Extract the (X, Y) coordinate from the center of the cell holding the provided text.  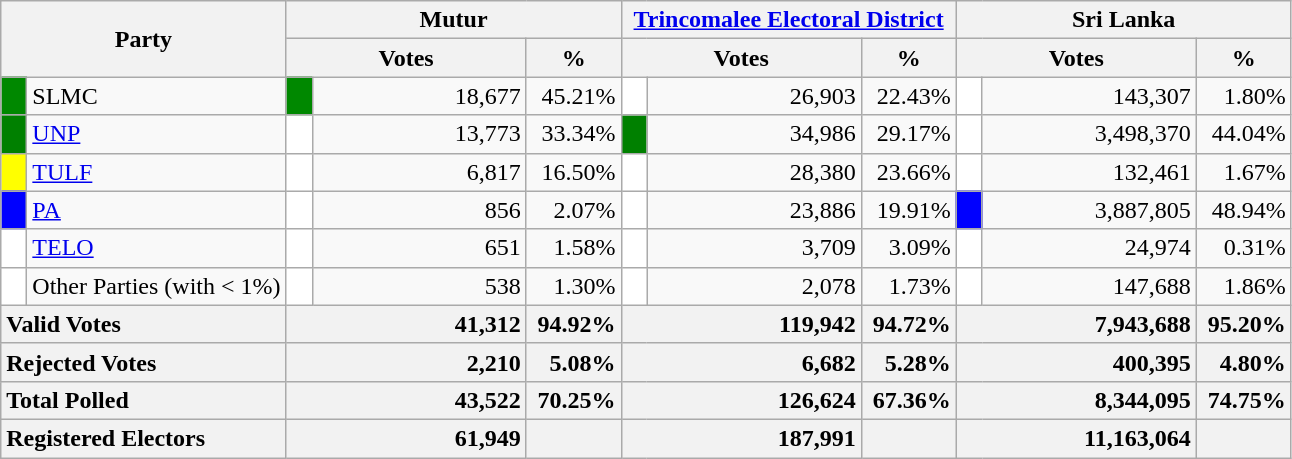
0.31% (1244, 248)
16.50% (574, 172)
132,461 (1089, 172)
TULF (156, 172)
3,709 (754, 248)
1.86% (1244, 286)
TELO (156, 248)
1.67% (1244, 172)
94.72% (908, 324)
651 (419, 248)
856 (419, 210)
43,522 (406, 400)
PA (156, 210)
44.04% (1244, 134)
23.66% (908, 172)
19.91% (908, 210)
95.20% (1244, 324)
6,817 (419, 172)
45.21% (574, 96)
3.09% (908, 248)
3,498,370 (1089, 134)
2.07% (574, 210)
400,395 (1076, 362)
Mutur (454, 20)
26,903 (754, 96)
Registered Electors (144, 438)
Sri Lanka (1124, 20)
29.17% (908, 134)
143,307 (1089, 96)
7,943,688 (1076, 324)
UNP (156, 134)
Trincomalee Electoral District (788, 20)
8,344,095 (1076, 400)
126,624 (741, 400)
28,380 (754, 172)
2,078 (754, 286)
1.80% (1244, 96)
1.73% (908, 286)
5.08% (574, 362)
4.80% (1244, 362)
61,949 (406, 438)
48.94% (1244, 210)
13,773 (419, 134)
5.28% (908, 362)
147,688 (1089, 286)
Valid Votes (144, 324)
11,163,064 (1076, 438)
3,887,805 (1089, 210)
23,886 (754, 210)
22.43% (908, 96)
34,986 (754, 134)
1.58% (574, 248)
1.30% (574, 286)
74.75% (1244, 400)
187,991 (741, 438)
Rejected Votes (144, 362)
6,682 (741, 362)
119,942 (741, 324)
Total Polled (144, 400)
41,312 (406, 324)
Other Parties (with < 1%) (156, 286)
67.36% (908, 400)
538 (419, 286)
18,677 (419, 96)
33.34% (574, 134)
Party (144, 39)
24,974 (1089, 248)
2,210 (406, 362)
70.25% (574, 400)
SLMC (156, 96)
94.92% (574, 324)
